Determine the (X, Y) coordinate at the center of the cell enclosing the given text.  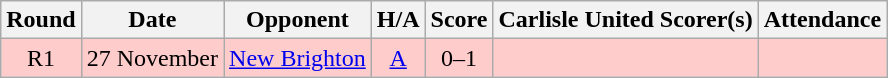
Score (459, 20)
Round (41, 20)
A (398, 58)
New Brighton (298, 58)
27 November (152, 58)
H/A (398, 20)
Attendance (822, 20)
Opponent (298, 20)
R1 (41, 58)
Carlisle United Scorer(s) (626, 20)
0–1 (459, 58)
Date (152, 20)
